Capture the cell that displays the provided text and extract its (X, Y) central coordinate. 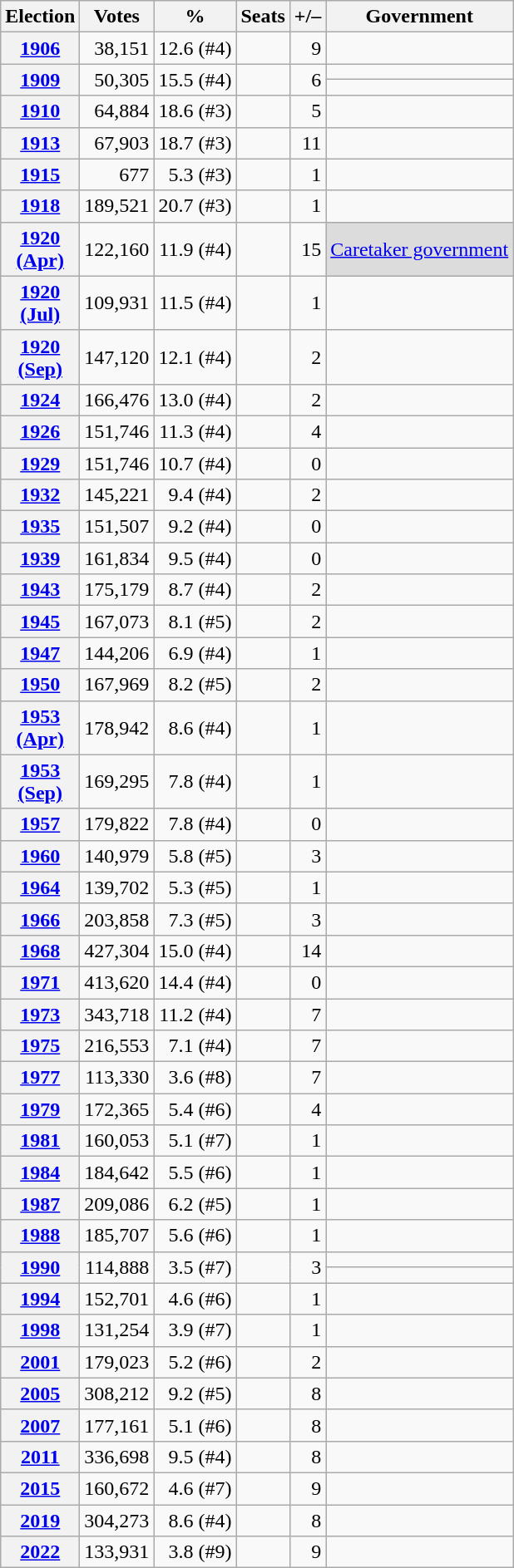
14.4 (#4) (195, 982)
11.9 (#4) (195, 249)
1920(Apr) (40, 249)
1990 (40, 1267)
1943 (40, 590)
Votes (116, 17)
177,161 (116, 1425)
147,120 (116, 357)
185,707 (116, 1236)
184,642 (116, 1172)
175,179 (116, 590)
9.2 (#5) (195, 1394)
5.6 (#6) (195, 1236)
1981 (40, 1141)
160,672 (116, 1488)
2001 (40, 1362)
8.2 (#5) (195, 685)
64,884 (116, 111)
% (195, 17)
12.1 (#4) (195, 357)
1926 (40, 431)
343,718 (116, 1015)
3.9 (#7) (195, 1330)
216,553 (116, 1046)
1968 (40, 951)
14 (308, 951)
131,254 (116, 1330)
1953(Sep) (40, 781)
3.8 (#9) (195, 1552)
304,273 (116, 1520)
1984 (40, 1172)
2007 (40, 1425)
1979 (40, 1109)
11.3 (#4) (195, 431)
1932 (40, 495)
Election (40, 17)
4.6 (#7) (195, 1488)
5.2 (#6) (195, 1362)
160,053 (116, 1141)
8.7 (#4) (195, 590)
10.7 (#4) (195, 463)
179,822 (116, 824)
1950 (40, 685)
178,942 (116, 728)
133,931 (116, 1552)
140,979 (116, 856)
1964 (40, 887)
1966 (40, 919)
Caretaker government (419, 249)
1913 (40, 143)
2015 (40, 1488)
15.0 (#4) (195, 951)
3.5 (#7) (195, 1267)
6.2 (#5) (195, 1204)
9.2 (#4) (195, 527)
189,521 (116, 206)
2011 (40, 1457)
203,858 (116, 919)
1988 (40, 1236)
1920(Sep) (40, 357)
145,221 (116, 495)
Seats (263, 17)
5.8 (#5) (195, 856)
1957 (40, 824)
1953(Apr) (40, 728)
1935 (40, 527)
5.3 (#3) (195, 174)
109,931 (116, 302)
1920(Jul) (40, 302)
427,304 (116, 951)
5.1 (#6) (195, 1425)
2019 (40, 1520)
11.2 (#4) (195, 1015)
139,702 (116, 887)
113,330 (116, 1078)
167,969 (116, 685)
1971 (40, 982)
144,206 (116, 653)
Government (419, 17)
3.6 (#8) (195, 1078)
1924 (40, 400)
9.4 (#4) (195, 495)
1987 (40, 1204)
6 (308, 80)
38,151 (116, 48)
5 (308, 111)
1945 (40, 622)
15 (308, 249)
+/– (308, 17)
1906 (40, 48)
11.5 (#4) (195, 302)
209,086 (116, 1204)
1960 (40, 856)
151,507 (116, 527)
15.5 (#4) (195, 80)
20.7 (#3) (195, 206)
1973 (40, 1015)
2022 (40, 1552)
2005 (40, 1394)
167,073 (116, 622)
1910 (40, 111)
172,365 (116, 1109)
50,305 (116, 80)
1939 (40, 558)
12.6 (#4) (195, 48)
5.3 (#5) (195, 887)
18.7 (#3) (195, 143)
161,834 (116, 558)
7.1 (#4) (195, 1046)
5.5 (#6) (195, 1172)
166,476 (116, 400)
6.9 (#4) (195, 653)
1947 (40, 653)
4.6 (#6) (195, 1299)
179,023 (116, 1362)
122,160 (116, 249)
1909 (40, 80)
1915 (40, 174)
114,888 (116, 1267)
67,903 (116, 143)
336,698 (116, 1457)
413,620 (116, 982)
677 (116, 174)
308,212 (116, 1394)
169,295 (116, 781)
1977 (40, 1078)
5.4 (#6) (195, 1109)
13.0 (#4) (195, 400)
7.3 (#5) (195, 919)
1975 (40, 1046)
1929 (40, 463)
5.1 (#7) (195, 1141)
1918 (40, 206)
18.6 (#3) (195, 111)
1998 (40, 1330)
152,701 (116, 1299)
8.1 (#5) (195, 622)
11 (308, 143)
1994 (40, 1299)
